Provide the (x, y) coordinate of the cell's center where the given text is located.  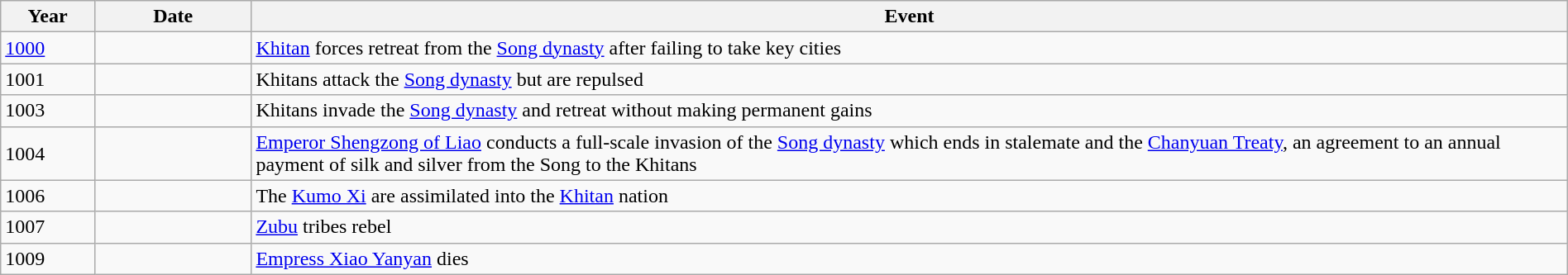
1003 (48, 111)
Event (910, 17)
Empress Xiao Yanyan dies (910, 258)
1006 (48, 196)
1000 (48, 48)
1004 (48, 154)
1009 (48, 258)
Khitan forces retreat from the Song dynasty after failing to take key cities (910, 48)
Date (172, 17)
1007 (48, 227)
Zubu tribes rebel (910, 227)
1001 (48, 79)
The Kumo Xi are assimilated into the Khitan nation (910, 196)
Year (48, 17)
Khitans invade the Song dynasty and retreat without making permanent gains (910, 111)
Khitans attack the Song dynasty but are repulsed (910, 79)
